Output the [x, y] coordinate of the center of the cell containing the given text.  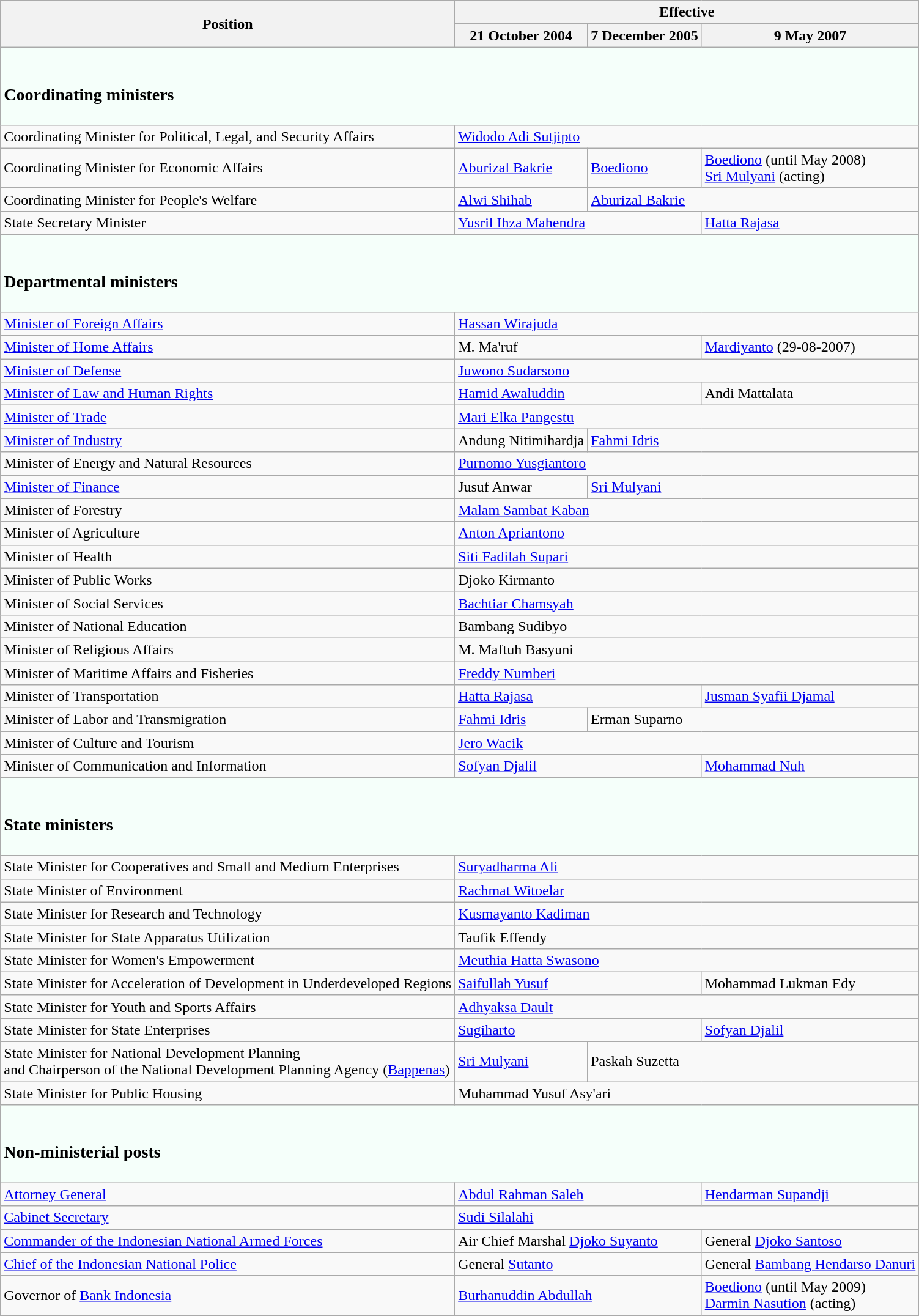
Coordinating Minister for Economic Affairs [227, 168]
Minister of National Education [227, 626]
Jusuf Anwar [521, 487]
Minister of Culture and Tourism [227, 743]
Minister of Labor and Transmigration [227, 720]
Yusril Ihza Mahendra [578, 223]
Kusmayanto Kadiman [687, 914]
Purnomo Yusgiantoro [687, 464]
Position [227, 24]
Erman Suparno [753, 720]
Effective [687, 12]
Suryadharma Ali [687, 867]
Coordinating Minister for People's Welfare [227, 199]
Minister of Energy and Natural Resources [227, 464]
Anton Apriantono [687, 533]
Boediono [644, 168]
Abdul Rahman Saleh [578, 1194]
State Secretary Minister [227, 223]
Minister of Foreign Affairs [227, 324]
Cabinet Secretary [227, 1218]
Mohammad Lukman Edy [810, 983]
State Minister for Cooperatives and Small and Medium Enterprises [227, 867]
Minister of Home Affairs [227, 347]
Saifullah Yusuf [578, 983]
Coordinating ministers [460, 86]
7 December 2005 [644, 35]
Governor of Bank Indonesia [227, 1295]
General Bambang Hendarso Danuri [810, 1264]
General Djoko Santoso [810, 1241]
State Minister for Acceleration of Development in Underdeveloped Regions [227, 983]
21 October 2004 [521, 35]
Widodo Adi Sutjipto [687, 136]
Departmental ministers [460, 273]
Minister of Defense [227, 371]
Minister of Agriculture [227, 533]
Coordinating Minister for Political, Legal, and Security Affairs [227, 136]
Boediono (until May 2009)Darmin Nasution (acting) [810, 1295]
General Sutanto [578, 1264]
Bachtiar Chamsyah [687, 603]
Juwono Sudarsono [687, 371]
Adhyaksa Dault [687, 1007]
State Minister for Research and Technology [227, 914]
Minister of Health [227, 556]
Rachmat Witoelar [687, 890]
Andung Nitimihardja [521, 440]
Air Chief Marshal Djoko Suyanto [578, 1241]
Minister of Maritime Affairs and Fisheries [227, 673]
Hendarman Supandji [810, 1194]
Hamid Awaluddin [578, 394]
Burhanuddin Abdullah [578, 1295]
Boediono (until May 2008)Sri Mulyani (acting) [810, 168]
M. Ma'ruf [578, 347]
Minister of Forestry [227, 510]
State Minister for State Apparatus Utilization [227, 937]
Jero Wacik [687, 743]
Minister of Communication and Information [227, 766]
Commander of the Indonesian National Armed Forces [227, 1241]
Minister of Trade [227, 417]
Andi Mattalata [810, 394]
Chief of the Indonesian National Police [227, 1264]
Minister of Transportation [227, 697]
State Minister for State Enterprises [227, 1030]
Mohammad Nuh [810, 766]
Minister of Religious Affairs [227, 649]
Bambang Sudibyo [687, 626]
Sudi Silalahi [687, 1218]
State Minister for Public Housing [227, 1093]
Hassan Wirajuda [687, 324]
Jusman Syafii Djamal [810, 697]
Non-ministerial posts [460, 1144]
State ministers [460, 817]
Alwi Shihab [521, 199]
9 May 2007 [810, 35]
Mardiyanto (29-08-2007) [810, 347]
State Minister for Youth and Sports Affairs [227, 1007]
Paskah Suzetta [753, 1062]
Mari Elka Pangestu [687, 417]
Minister of Industry [227, 440]
Minister of Public Works [227, 580]
Attorney General [227, 1194]
Freddy Numberi [687, 673]
Muhammad Yusuf Asy'ari [687, 1093]
Minister of Law and Human Rights [227, 394]
State Minister of Environment [227, 890]
M. Maftuh Basyuni [687, 649]
Taufik Effendy [687, 937]
Siti Fadilah Supari [687, 556]
Meuthia Hatta Swasono [687, 960]
Minister of Finance [227, 487]
State Minister for Women's Empowerment [227, 960]
Sugiharto [578, 1030]
Minister of Social Services [227, 603]
Malam Sambat Kaban [687, 510]
State Minister for National Development Planningand Chairperson of the National Development Planning Agency (Bappenas) [227, 1062]
Djoko Kirmanto [687, 580]
